From the cell containing the given text, extract its center point as [X, Y] coordinate. 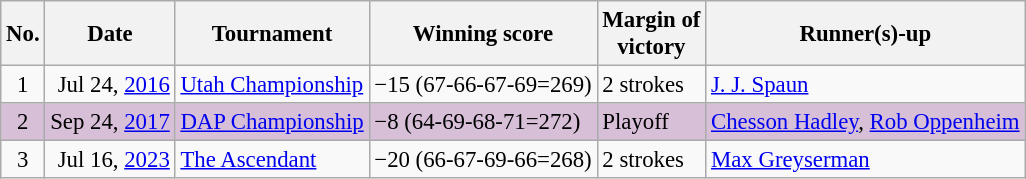
Runner(s)-up [866, 34]
−15 (67-66-67-69=269) [483, 85]
Chesson Hadley, Rob Oppenheim [866, 122]
Jul 16, 2023 [110, 160]
3 [23, 160]
J. J. Spaun [866, 85]
−20 (66-67-69-66=268) [483, 160]
Tournament [272, 34]
1 [23, 85]
Playoff [652, 122]
The Ascendant [272, 160]
Utah Championship [272, 85]
Max Greyserman [866, 160]
Date [110, 34]
Margin ofvictory [652, 34]
−8 (64-69-68-71=272) [483, 122]
2 [23, 122]
Jul 24, 2016 [110, 85]
No. [23, 34]
Winning score [483, 34]
Sep 24, 2017 [110, 122]
DAP Championship [272, 122]
